For the text-containing cell, return its midpoint in (X, Y) coordinate format. 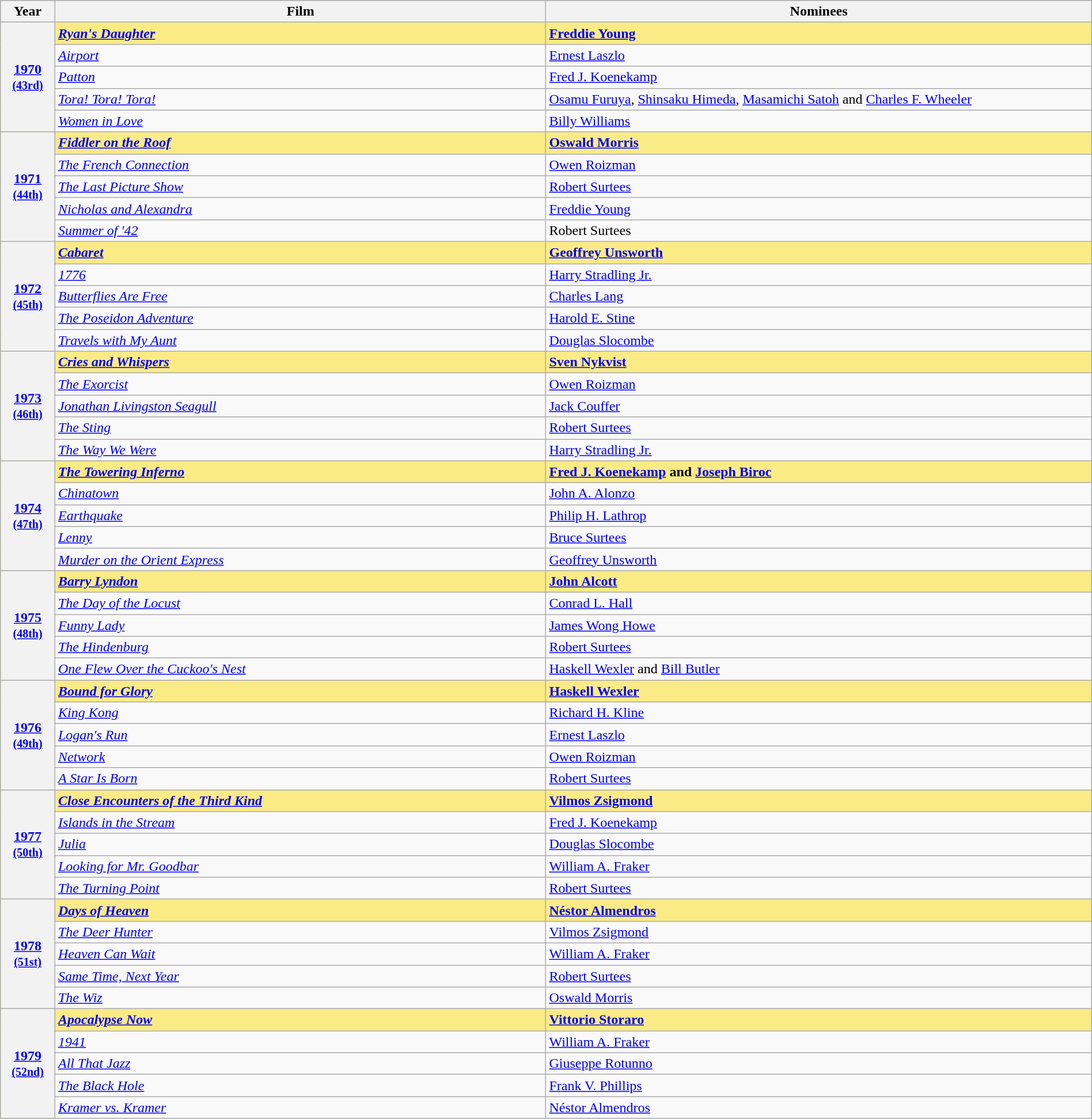
John A. Alonzo (819, 494)
Apocalypse Now (301, 1020)
Jonathan Livingston Seagull (301, 406)
Billy Williams (819, 121)
1970(43rd) (28, 77)
Film (301, 12)
Airport (301, 55)
Osamu Furuya, Shinsaku Himeda, Masamichi Satoh and Charles F. Wheeler (819, 99)
Nicholas and Alexandra (301, 208)
Patton (301, 77)
1974(47th) (28, 515)
King Kong (301, 713)
Murder on the Orient Express (301, 559)
1972(45th) (28, 296)
Year (28, 12)
The Wiz (301, 998)
The Day of the Locust (301, 603)
The Deer Hunter (301, 932)
Travels with My Aunt (301, 340)
Lenny (301, 537)
Chinatown (301, 494)
Vittorio Storaro (819, 1020)
The Last Picture Show (301, 187)
Fiddler on the Roof (301, 143)
1776 (301, 275)
1941 (301, 1042)
Women in Love (301, 121)
Julia (301, 844)
Kramer vs. Kramer (301, 1107)
Cabaret (301, 252)
Charles Lang (819, 297)
Bruce Surtees (819, 537)
Haskell Wexler (819, 691)
1973(46th) (28, 406)
Sven Nykvist (819, 362)
Funny Lady (301, 625)
Richard H. Kline (819, 713)
Ryan's Daughter (301, 33)
Frank V. Phillips (819, 1086)
One Flew Over the Cuckoo's Nest (301, 669)
James Wong Howe (819, 625)
The Hindenburg (301, 647)
Islands in the Stream (301, 822)
Days of Heaven (301, 910)
Conrad L. Hall (819, 603)
1976(49th) (28, 735)
Logan's Run (301, 735)
The Way We Were (301, 450)
Barry Lyndon (301, 581)
Heaven Can Wait (301, 954)
The Sting (301, 428)
1978(51st) (28, 954)
Network (301, 757)
Earthquake (301, 515)
The Towering Inferno (301, 472)
Fred J. Koenekamp and Joseph Biroc (819, 472)
The Turning Point (301, 888)
The Exorcist (301, 384)
John Alcott (819, 581)
Harold E. Stine (819, 318)
Summer of '42 (301, 230)
The Poseidon Adventure (301, 318)
Same Time, Next Year (301, 976)
Nominees (819, 12)
1977(50th) (28, 844)
1975(48th) (28, 625)
The French Connection (301, 165)
Giuseppe Rotunno (819, 1064)
Butterflies Are Free (301, 297)
Close Encounters of the Third Kind (301, 801)
Haskell Wexler and Bill Butler (819, 669)
Tora! Tora! Tora! (301, 99)
1971(44th) (28, 187)
Cries and Whispers (301, 362)
All That Jazz (301, 1064)
A Star Is Born (301, 779)
Looking for Mr. Goodbar (301, 866)
Jack Couffer (819, 406)
The Black Hole (301, 1086)
1979(52nd) (28, 1064)
Bound for Glory (301, 691)
Philip H. Lathrop (819, 515)
